Locate the cell with the specified text and output its (X, Y) center coordinate. 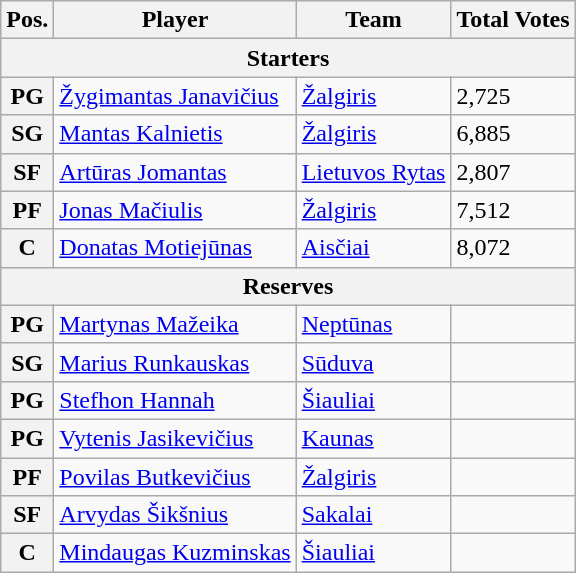
Neptūnas (374, 324)
Vytenis Jasikevičius (175, 438)
Arvydas Šikšnius (175, 515)
2,725 (513, 96)
Total Votes (513, 20)
Aisčiai (374, 248)
Pos. (28, 20)
Donatas Motiejūnas (175, 248)
Martynas Mažeika (175, 324)
Sūduva (374, 362)
Kaunas (374, 438)
Starters (288, 58)
Jonas Mačiulis (175, 210)
Reserves (288, 286)
2,807 (513, 172)
8,072 (513, 248)
Mindaugas Kuzminskas (175, 553)
Povilas Butkevičius (175, 477)
Žygimantas Janavičius (175, 96)
Sakalai (374, 515)
Player (175, 20)
6,885 (513, 134)
Artūras Jomantas (175, 172)
7,512 (513, 210)
Mantas Kalnietis (175, 134)
Team (374, 20)
Stefhon Hannah (175, 400)
Lietuvos Rytas (374, 172)
Marius Runkauskas (175, 362)
